Provide the [X, Y] coordinate of the cell's center where the given text is located.  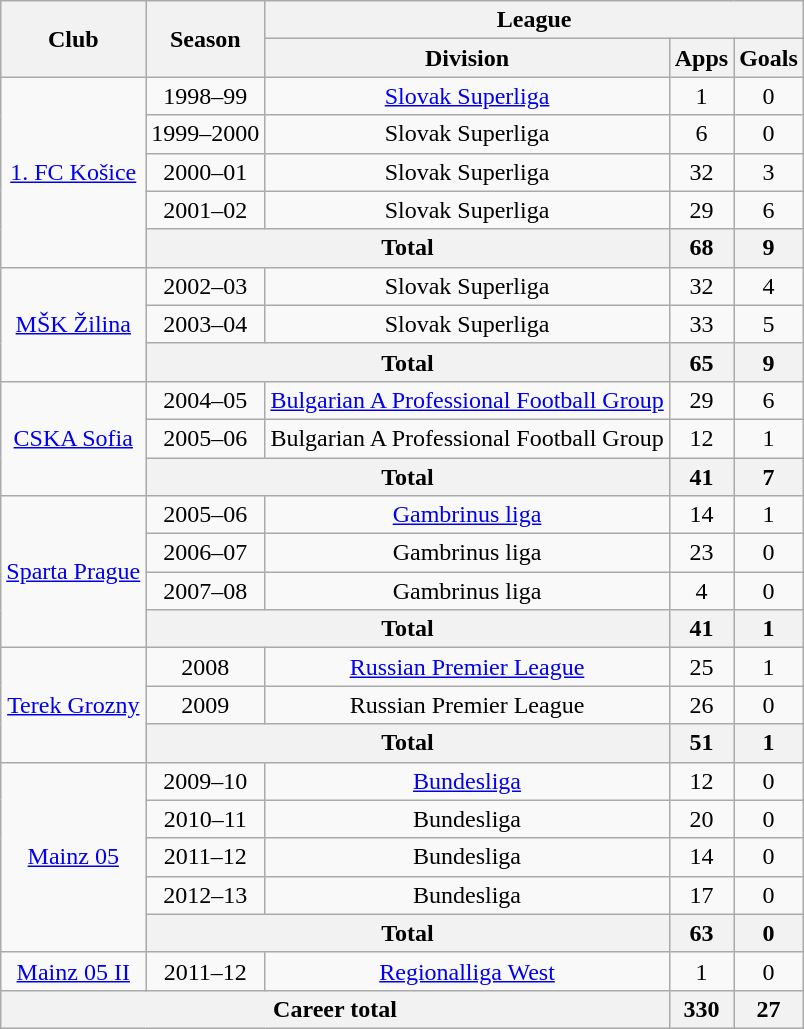
26 [701, 705]
2001–02 [206, 210]
2000–01 [206, 172]
Season [206, 39]
3 [769, 172]
Division [467, 58]
League [534, 20]
2007–08 [206, 591]
7 [769, 477]
2010–11 [206, 819]
2006–07 [206, 553]
Terek Grozny [74, 705]
330 [701, 1009]
33 [701, 324]
Sparta Prague [74, 572]
2002–03 [206, 286]
25 [701, 667]
Career total [335, 1009]
2012–13 [206, 895]
Goals [769, 58]
Mainz 05 [74, 857]
27 [769, 1009]
20 [701, 819]
51 [701, 743]
2003–04 [206, 324]
68 [701, 248]
23 [701, 553]
CSKA Sofia [74, 438]
Apps [701, 58]
1998–99 [206, 96]
1. FC Košice [74, 172]
1999–2000 [206, 134]
2004–05 [206, 400]
65 [701, 362]
63 [701, 933]
2009–10 [206, 781]
2008 [206, 667]
2009 [206, 705]
Regionalliga West [467, 971]
Club [74, 39]
5 [769, 324]
17 [701, 895]
MŠK Žilina [74, 324]
Mainz 05 II [74, 971]
